For the text-containing cell, return its midpoint in [X, Y] coordinate format. 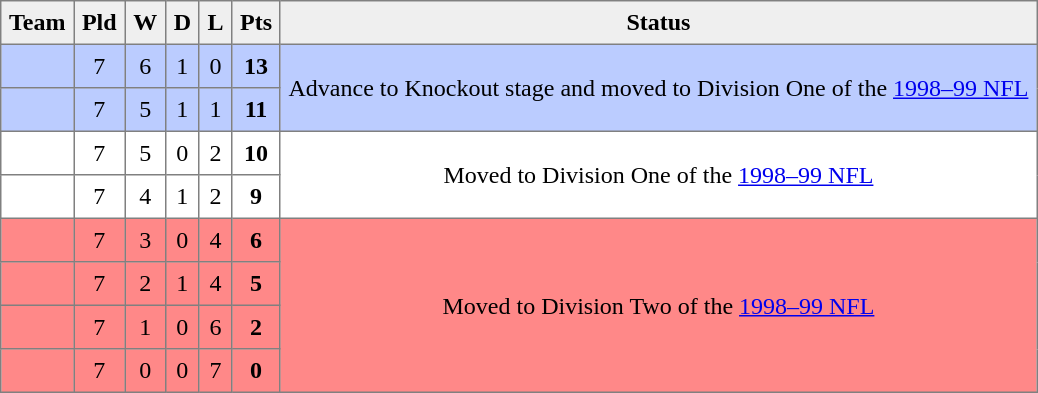
10 [256, 153]
Pts [256, 23]
3 [145, 240]
9 [256, 197]
L [216, 23]
11 [256, 110]
Advance to Knockout stage and moved to Division One of the 1998–99 NFL [658, 88]
Pld [100, 23]
W [145, 23]
D [182, 23]
Team [38, 23]
Status [658, 23]
Moved to Division One of the 1998–99 NFL [658, 174]
13 [256, 66]
Moved to Division Two of the 1998–99 NFL [658, 305]
